Detect which cell encompasses the target text, then output its (x, y) center coordinate. 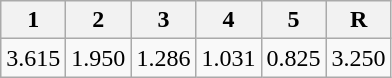
3 (164, 20)
2 (98, 20)
0.825 (294, 58)
5 (294, 20)
3.615 (34, 58)
1.286 (164, 58)
1 (34, 20)
1.031 (228, 58)
R (358, 20)
1.950 (98, 58)
4 (228, 20)
3.250 (358, 58)
